From the cell containing the given text, extract its center point as [x, y] coordinate. 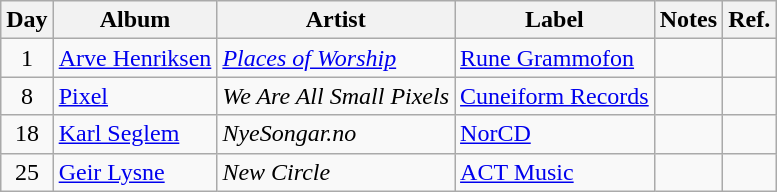
New Circle [336, 172]
NyeSongar.no [336, 134]
Arve Henriksen [135, 58]
Cuneiform Records [555, 96]
Artist [336, 20]
Karl Seglem [135, 134]
ACT Music [555, 172]
Ref. [750, 20]
Places of Worship [336, 58]
Label [555, 20]
NorCD [555, 134]
Rune Grammofon [555, 58]
Geir Lysne [135, 172]
Pixel [135, 96]
18 [27, 134]
1 [27, 58]
Day [27, 20]
Album [135, 20]
25 [27, 172]
Notes [688, 20]
8 [27, 96]
We Are All Small Pixels [336, 96]
